Detect which cell encompasses the target text, then output its (X, Y) center coordinate. 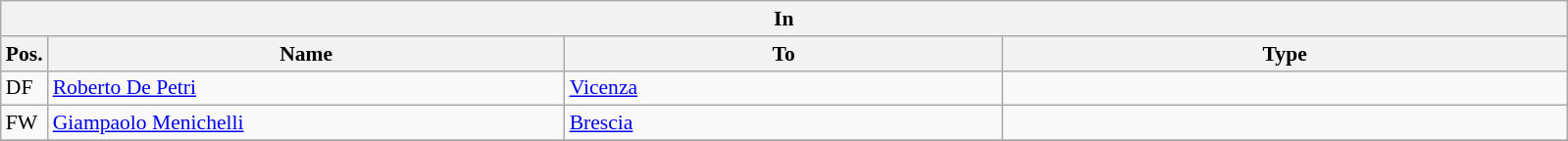
In (784, 19)
Type (1285, 54)
FW (25, 123)
To (784, 54)
Vicenza (784, 88)
Name (306, 54)
Pos. (25, 54)
Roberto De Petri (306, 88)
Brescia (784, 123)
DF (25, 88)
Giampaolo Menichelli (306, 123)
